Identify which cell holds the provided text, then report its [x, y] central coordinate. 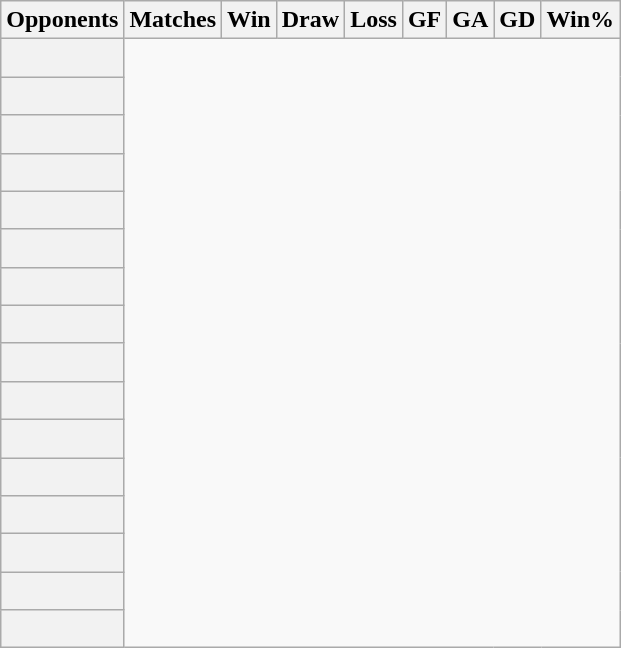
Matches [173, 20]
GD [518, 20]
GF [424, 20]
Win% [580, 20]
Opponents [62, 20]
Win [250, 20]
GA [470, 20]
Loss [374, 20]
Draw [310, 20]
